Scan for the cell matching the given text and deliver its [x, y] coordinate at center. 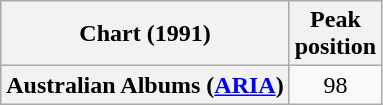
Chart (1991) [145, 34]
Peakposition [335, 34]
98 [335, 85]
Australian Albums (ARIA) [145, 85]
